Extract the (X, Y) coordinate from the center of the cell holding the provided text.  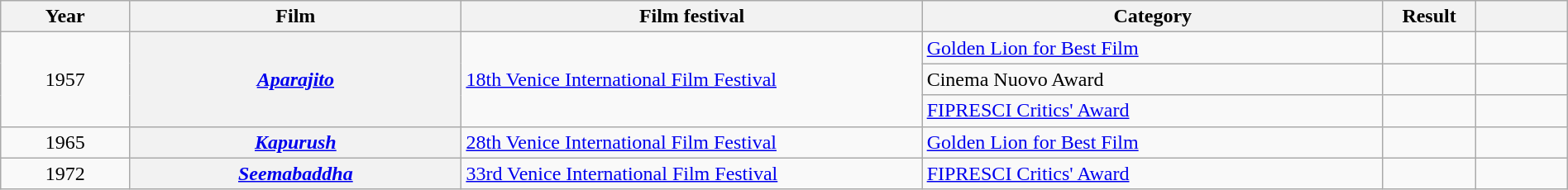
Cinema Nuovo Award (1153, 79)
Film (296, 17)
Year (65, 17)
33rd Venice International Film Festival (691, 173)
28th Venice International Film Festival (691, 142)
Category (1153, 17)
Seemabaddha (296, 173)
Kapurush (296, 142)
Film festival (691, 17)
1957 (65, 79)
1965 (65, 142)
Result (1429, 17)
18th Venice International Film Festival (691, 79)
Aparajito (296, 79)
1972 (65, 173)
